Scan for the cell matching the given text and deliver its (X, Y) coordinate at center. 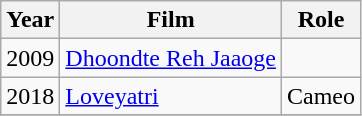
Role (320, 20)
Cameo (320, 96)
Dhoondte Reh Jaaoge (171, 58)
Year (30, 20)
Loveyatri (171, 96)
2009 (30, 58)
Film (171, 20)
2018 (30, 96)
